Determine the (x, y) coordinate at the center of the cell enclosing the given text.  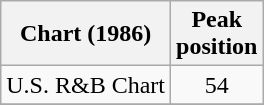
54 (217, 85)
Chart (1986) (86, 34)
U.S. R&B Chart (86, 85)
Peakposition (217, 34)
